Extract the [x, y] coordinate from the center of the cell holding the provided text.  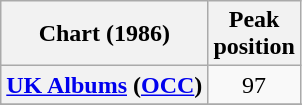
Peakposition [254, 34]
Chart (1986) [104, 34]
UK Albums (OCC) [104, 85]
97 [254, 85]
